Search for the cell housing the specified text and yield its [x, y] center coordinate. 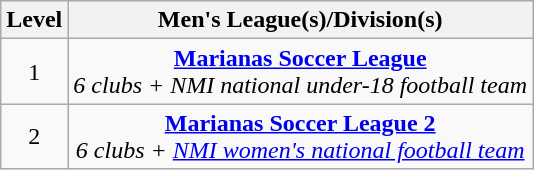
Level [34, 20]
1 [34, 72]
2 [34, 136]
Marianas Soccer League6 clubs + NMI national under-18 football team [300, 72]
Men's League(s)/Division(s) [300, 20]
Marianas Soccer League 26 clubs + NMI women's national football team [300, 136]
